Return the [X, Y] coordinate for the center point of the cell that contains the specified text.  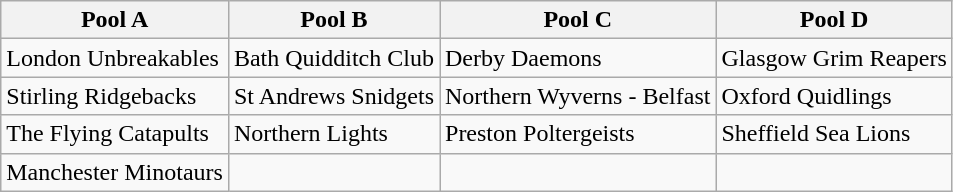
Pool D [834, 20]
Northern Wyverns - Belfast [578, 96]
Sheffield Sea Lions [834, 134]
Northern Lights [334, 134]
Manchester Minotaurs [115, 172]
Derby Daemons [578, 58]
Bath Quidditch Club [334, 58]
Pool A [115, 20]
The Flying Catapults [115, 134]
Pool C [578, 20]
Oxford Quidlings [834, 96]
Stirling Ridgebacks [115, 96]
Pool B [334, 20]
Preston Poltergeists [578, 134]
London Unbreakables [115, 58]
Glasgow Grim Reapers [834, 58]
St Andrews Snidgets [334, 96]
